Output the (x, y) coordinate of the center of the cell containing the given text.  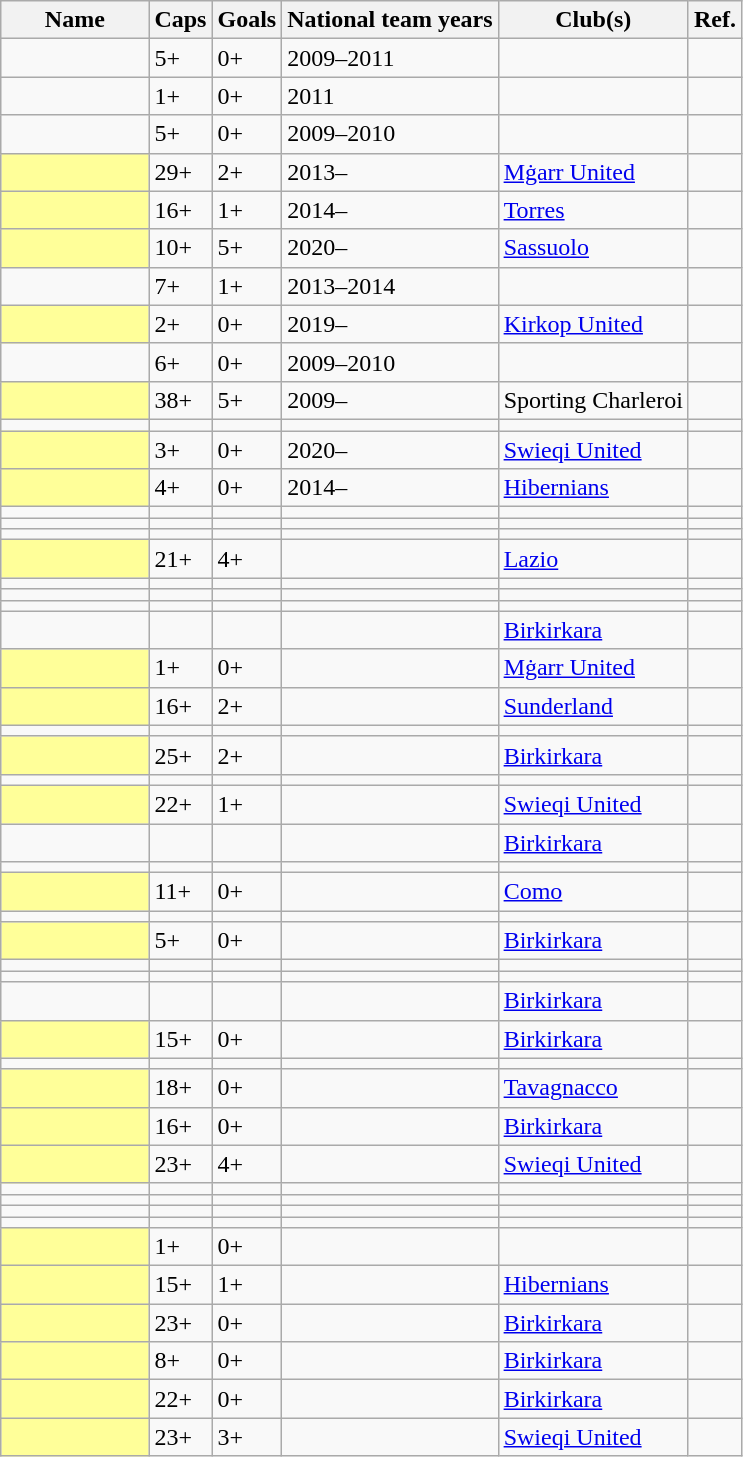
Sunderland (593, 706)
10+ (180, 248)
Kirkop United (593, 324)
2009–2011 (390, 58)
Club(s) (593, 20)
2009– (390, 400)
7+ (180, 286)
Ref. (714, 20)
2011 (390, 96)
2019– (390, 324)
Como (593, 892)
6+ (180, 362)
2013– (390, 172)
29+ (180, 172)
National team years (390, 20)
25+ (180, 755)
Torres (593, 210)
11+ (180, 892)
Tavagnacco (593, 1088)
8+ (180, 1361)
21+ (180, 559)
Caps (180, 20)
Name (75, 20)
38+ (180, 400)
Lazio (593, 559)
Sassuolo (593, 248)
Sporting Charleroi (593, 400)
Goals (247, 20)
2013–2014 (390, 286)
18+ (180, 1088)
